Return [X, Y] of the center of cell containing provided text 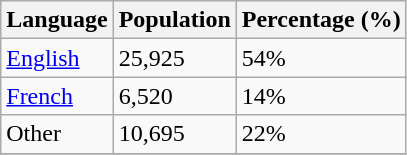
14% [321, 96]
6,520 [174, 96]
French [57, 96]
Percentage (%) [321, 20]
Population [174, 20]
22% [321, 134]
10,695 [174, 134]
Language [57, 20]
25,925 [174, 58]
English [57, 58]
Other [57, 134]
54% [321, 58]
